Extract the (X, Y) coordinate from the center of the cell holding the provided text.  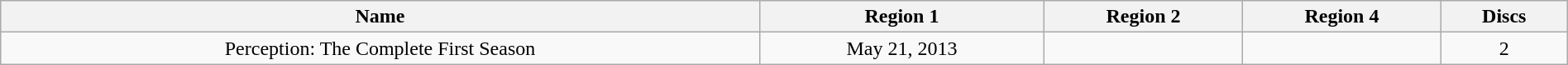
Region 4 (1341, 17)
Perception: The Complete First Season (380, 48)
Discs (1503, 17)
Region 1 (901, 17)
Region 2 (1144, 17)
Name (380, 17)
May 21, 2013 (901, 48)
2 (1503, 48)
